Detect which cell encompasses the target text, then output its [x, y] center coordinate. 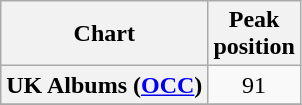
Peakposition [254, 34]
91 [254, 85]
Chart [104, 34]
UK Albums (OCC) [104, 85]
